For the text-containing cell, return its midpoint in [X, Y] coordinate format. 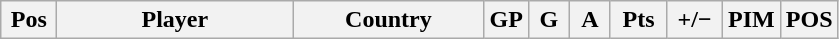
PIM [752, 20]
GP [506, 20]
Player [175, 20]
Country [388, 20]
Pos [29, 20]
+/− [695, 20]
G [548, 20]
Pts [638, 20]
POS [809, 20]
A [590, 20]
